Determine the (x, y) coordinate at the center of the cell enclosing the given text.  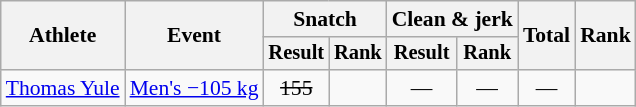
Men's −105 kg (194, 88)
Thomas Yule (63, 88)
Athlete (63, 36)
Snatch (326, 19)
155 (297, 88)
Total (546, 36)
Clean & jerk (452, 19)
Event (194, 36)
